Locate the cell with the specified text and output its (x, y) center coordinate. 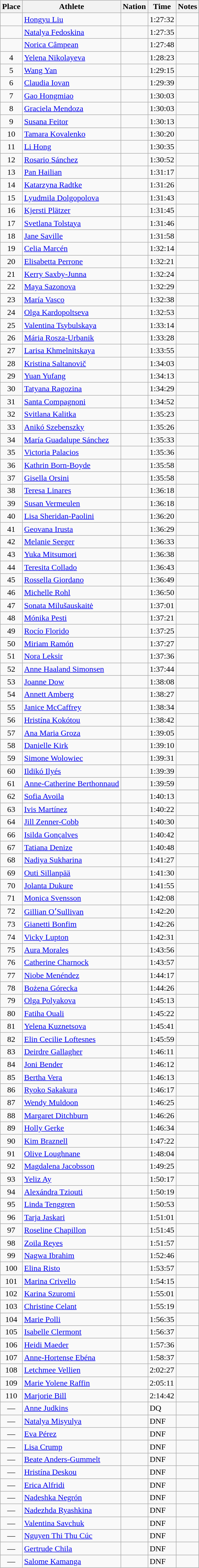
Svetlana Tolstaya (71, 223)
Lisa Crump (71, 1447)
38 (11, 491)
Kathrin Born-Boyde (71, 465)
28 (11, 363)
19 (11, 249)
108 (11, 1370)
58 (11, 745)
85 (11, 1077)
Elisabetta Perrone (71, 261)
1:36:43 (162, 567)
Linda Tenggren (71, 1205)
50 (11, 644)
Vicky Lupton (71, 937)
1:48:04 (162, 1154)
1:34:03 (162, 363)
10 (11, 134)
Fatiha Ouali (71, 1013)
Anne-Hortense Ebéna (71, 1357)
Ildikó Ilyés (71, 771)
Michelle Rohl (71, 593)
1:29:15 (162, 70)
1:31:46 (162, 223)
41 (11, 529)
1:31:43 (162, 198)
Li Hong (71, 147)
1:42:31 (162, 937)
1:46:26 (162, 1116)
1:30:13 (162, 121)
Lisa Sheridan-Paolini (71, 516)
1:39:39 (162, 771)
Christine Celant (71, 1307)
44 (11, 567)
Isilda Gonçalves (71, 835)
1:35:23 (162, 414)
45 (11, 580)
Elina Risto (71, 1268)
Rossella Giordano (71, 580)
Salome Kamanga (71, 1561)
109 (11, 1383)
97 (11, 1230)
Susana Feitor (71, 121)
Kjersti Plätzer (71, 211)
1:56:35 (162, 1319)
Rocío Florido (71, 631)
47 (11, 605)
31 (11, 402)
Geovana Irusta (71, 529)
Erica Alfridi (71, 1485)
Yelena Nikolayeva (71, 58)
51 (11, 656)
5 (11, 70)
Ivis Martínez (71, 809)
22 (11, 287)
1:57:36 (162, 1345)
1:41:27 (162, 860)
1:44:26 (162, 988)
Yelena Kuznetsova (71, 1026)
Anikó Szebenszky (71, 427)
Celia Marcén (71, 249)
1:45:59 (162, 1039)
86 (11, 1090)
2:02:27 (162, 1370)
DQ (162, 1408)
107 (11, 1357)
1:51:45 (162, 1230)
42 (11, 542)
55 (11, 707)
Gianetti Bonfim (71, 924)
60 (11, 771)
12 (11, 160)
1:30:52 (162, 160)
34 (11, 440)
24 (11, 312)
1:32:38 (162, 300)
1:50:19 (162, 1192)
1:39:10 (162, 745)
Wendy Muldoon (71, 1103)
Hristína Kokótou (71, 720)
Athlete (71, 7)
Marina Crivello (71, 1281)
67 (11, 847)
Olga Kardopoltseva (71, 312)
70 (11, 886)
94 (11, 1192)
13 (11, 172)
102 (11, 1294)
Karina Szuromi (71, 1294)
1:37:21 (162, 618)
Roseline Chapillon (71, 1230)
Heidi Maeder (71, 1345)
2:05:11 (162, 1383)
Natalya Fedoskina (71, 32)
1:37:01 (162, 605)
1:31:17 (162, 172)
Hongyu Liu (71, 19)
Teresita Collado (71, 567)
1:54:15 (162, 1281)
1:45:41 (162, 1026)
Victoria Palacios (71, 452)
1:40:48 (162, 847)
57 (11, 733)
Norica Câmpean (71, 45)
43 (11, 554)
Olive Loughnane (71, 1154)
1:31:26 (162, 185)
Nadezhda Ryashkina (71, 1510)
Simone Wolowiec (71, 758)
83 (11, 1052)
1:45:13 (162, 1001)
78 (11, 988)
Letchmee Vellien (71, 1370)
Joni Bender (71, 1064)
Holly Gerke (71, 1128)
1:27:35 (162, 32)
66 (11, 835)
1:32:29 (162, 287)
106 (11, 1345)
1:51:57 (162, 1243)
26 (11, 338)
Alexándra Tziouti (71, 1192)
Claudia Iovan (71, 83)
49 (11, 631)
1:41:55 (162, 886)
1:40:13 (162, 797)
Tarja Jaskari (71, 1217)
1:35:33 (162, 440)
1:29:39 (162, 83)
1:42:08 (162, 898)
1:50:53 (162, 1205)
104 (11, 1319)
1:56:37 (162, 1332)
1:27:32 (162, 19)
87 (11, 1103)
Mária Rosza-Urbanik (71, 338)
Anne Judkins (71, 1408)
Nadiya Sukharina (71, 860)
1:37:27 (162, 644)
Aura Morales (71, 950)
1:39:31 (162, 758)
Danielle Kirk (71, 745)
11 (11, 147)
1:38:42 (162, 720)
1:37:25 (162, 631)
Notes (188, 7)
15 (11, 198)
29 (11, 376)
62 (11, 797)
1:39:59 (162, 784)
1:33:28 (162, 338)
71 (11, 898)
103 (11, 1307)
1:45:22 (162, 1013)
1:32:24 (162, 274)
Santa Compagnoni (71, 402)
74 (11, 937)
64 (11, 822)
1:43:57 (162, 963)
Kim Braznell (71, 1141)
69 (11, 873)
33 (11, 427)
1:31:45 (162, 211)
1:33:55 (162, 350)
Nadeshka Negrón (71, 1498)
Gao Hongmiao (71, 96)
91 (11, 1154)
79 (11, 1001)
35 (11, 452)
1:37:44 (162, 669)
39 (11, 503)
Pan Hailian (71, 172)
1:37:36 (162, 656)
16 (11, 211)
1:36:29 (162, 529)
Outi Sillanpää (71, 873)
100 (11, 1268)
Anne-Catherine Berthonnaud (71, 784)
1:31:58 (162, 236)
37 (11, 478)
14 (11, 185)
63 (11, 809)
4 (11, 58)
1:38:08 (162, 682)
1:38:34 (162, 707)
21 (11, 274)
46 (11, 593)
Isabelle Clermont (71, 1332)
1:47:22 (162, 1141)
1:58:37 (162, 1357)
Nagwa Ibrahim (71, 1255)
1:40:22 (162, 809)
52 (11, 669)
1:52:46 (162, 1255)
Yeliz Ay (71, 1179)
1:39:05 (162, 733)
75 (11, 950)
Anne Haaland Simonsen (71, 669)
73 (11, 924)
1:28:23 (162, 58)
Margaret Ditchburn (71, 1116)
Niobe Menéndez (71, 975)
Gisella Orsini (71, 478)
Ana Maria Groza (71, 733)
Annett Amberg (71, 694)
Kerry Saxby-Junna (71, 274)
77 (11, 975)
Monica Svensson (71, 898)
Jane Saville (71, 236)
1:38:27 (162, 694)
9 (11, 121)
Sonata Milušauskaitė (71, 605)
98 (11, 1243)
95 (11, 1205)
25 (11, 325)
40 (11, 516)
Natalya Misyulya (71, 1421)
Rosario Sánchez (71, 160)
89 (11, 1128)
1:34:52 (162, 402)
Place (11, 7)
1:43:56 (162, 950)
1:36:38 (162, 554)
1:34:13 (162, 376)
1:33:14 (162, 325)
Beate Anders-Gummelt (71, 1459)
18 (11, 236)
1:49:25 (162, 1166)
Nora Leksir (71, 656)
María Guadalupe Sánchez (71, 440)
Kristina Saltanovič (71, 363)
Jill Zenner-Cobb (71, 822)
Teresa Linares (71, 491)
110 (11, 1396)
Elin Cecilie Loftesnes (71, 1039)
59 (11, 758)
1:34:29 (162, 389)
1:30:20 (162, 134)
2:14:42 (162, 1396)
Marie Polli (71, 1319)
84 (11, 1064)
1:36:20 (162, 516)
1:44:17 (162, 975)
Yuan Yufang (71, 376)
82 (11, 1039)
81 (11, 1026)
68 (11, 860)
1:32:53 (162, 312)
Wang Yan (71, 70)
Valentina Tsybulskaya (71, 325)
Time (162, 7)
1:46:11 (162, 1052)
1:32:14 (162, 249)
Tamara Kovalenko (71, 134)
1:46:13 (162, 1077)
80 (11, 1013)
54 (11, 694)
1:42:20 (162, 911)
8 (11, 108)
27 (11, 350)
30 (11, 389)
Nation (134, 7)
Gertrude Chila (71, 1549)
Yuka Mitsumori (71, 554)
1:46:25 (162, 1103)
Eva Pérez (71, 1434)
20 (11, 261)
Katarzyna Radtke (71, 185)
1:36:49 (162, 580)
6 (11, 83)
Susan Vermeulen (71, 503)
1:55:01 (162, 1294)
Nguyen Thi Thu Cúc (71, 1536)
Mónika Pesti (71, 618)
76 (11, 963)
Catherine Charnock (71, 963)
90 (11, 1141)
Lyudmila Dolgopolova (71, 198)
1:46:12 (162, 1064)
Olga Polyakova (71, 1001)
Valentina Savchuk (71, 1523)
7 (11, 96)
1:40:42 (162, 835)
1:55:19 (162, 1307)
105 (11, 1332)
17 (11, 223)
1:53:57 (162, 1268)
56 (11, 720)
Deirdre Gallagher (71, 1052)
Svitlana Kalitka (71, 414)
101 (11, 1281)
1:40:30 (162, 822)
Melanie Seeger (71, 542)
88 (11, 1116)
1:36:50 (162, 593)
53 (11, 682)
Maya Sazonova (71, 287)
1:50:17 (162, 1179)
72 (11, 911)
36 (11, 465)
Bertha Vera (71, 1077)
María Vasco (71, 300)
Bożena Górecka (71, 988)
1:35:36 (162, 452)
1:36:33 (162, 542)
93 (11, 1179)
92 (11, 1166)
1:30:35 (162, 147)
99 (11, 1255)
Marjorie Bill (71, 1396)
1:35:26 (162, 427)
96 (11, 1217)
1:41:30 (162, 873)
Janice McCaffrey (71, 707)
32 (11, 414)
Jolanta Dukure (71, 886)
1:46:34 (162, 1128)
Tatiana Denize (71, 847)
1:27:48 (162, 45)
1:51:01 (162, 1217)
1:46:17 (162, 1090)
Marie Yolene Raffin (71, 1383)
Zoila Reyes (71, 1243)
Gillian OʼSullivan (71, 911)
Hristína Deskou (71, 1472)
Magdalena Jacobsson (71, 1166)
1:42:26 (162, 924)
Joanne Dow (71, 682)
Larisa Khmelnitskaya (71, 350)
48 (11, 618)
Sofia Avoila (71, 797)
Tatyana Ragozina (71, 389)
Graciela Mendoza (71, 108)
1:32:21 (162, 261)
Miriam Ramón (71, 644)
61 (11, 784)
23 (11, 300)
Ryoko Sakakura (71, 1090)
